Return the [x, y] coordinate for the center point of the cell that contains the specified text.  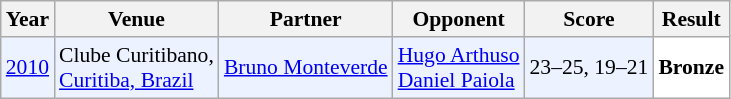
23–25, 19–21 [590, 68]
Clube Curitibano,Curitiba, Brazil [136, 68]
Bruno Monteverde [306, 68]
Score [590, 19]
Partner [306, 19]
Venue [136, 19]
Year [28, 19]
2010 [28, 68]
Hugo Arthuso Daniel Paiola [459, 68]
Opponent [459, 19]
Bronze [691, 68]
Result [691, 19]
